Provide the (x, y) coordinate of the cell's center where the given text is located.  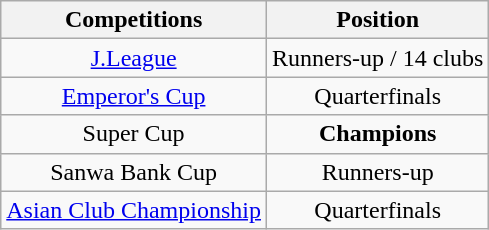
Asian Club Championship (134, 210)
Champions (377, 134)
J.League (134, 58)
Competitions (134, 20)
Position (377, 20)
Super Cup (134, 134)
Runners-up (377, 172)
Sanwa Bank Cup (134, 172)
Emperor's Cup (134, 96)
Runners-up / 14 clubs (377, 58)
